Search for the cell housing the specified text and yield its (X, Y) center coordinate. 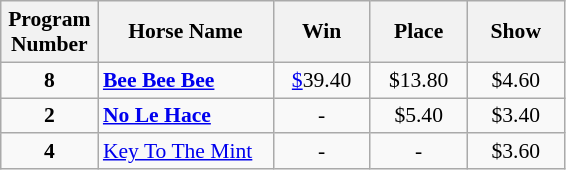
Horse Name (186, 32)
$3.60 (516, 152)
2 (50, 116)
Show (516, 32)
$4.60 (516, 80)
Key To The Mint (186, 152)
Win (322, 32)
$3.40 (516, 116)
4 (50, 152)
$39.40 (322, 80)
Place (418, 32)
$13.80 (418, 80)
8 (50, 80)
Program Number (50, 32)
$5.40 (418, 116)
Bee Bee Bee (186, 80)
No Le Hace (186, 116)
